Determine the [X, Y] coordinate at the center of the cell enclosing the given text.  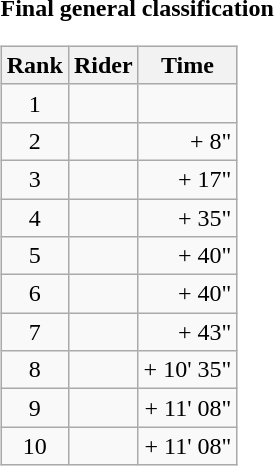
1 [34, 103]
6 [34, 294]
+ 17" [188, 179]
8 [34, 370]
7 [34, 332]
Rider [103, 65]
Time [188, 65]
9 [34, 408]
10 [34, 446]
+ 35" [188, 217]
+ 43" [188, 332]
+ 10' 35" [188, 370]
5 [34, 256]
2 [34, 141]
+ 8" [188, 141]
Rank [34, 65]
3 [34, 179]
4 [34, 217]
